Find where the given text appears and provide that cell's center as [x, y] coordinate. 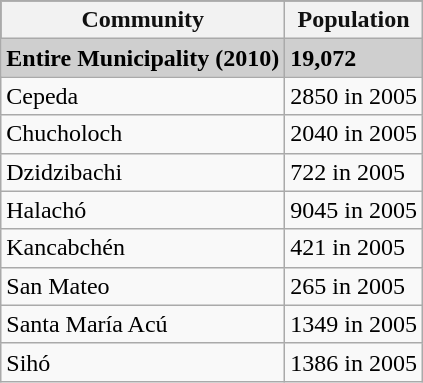
Population [354, 20]
Santa María Acú [143, 324]
19,072 [354, 58]
1386 in 2005 [354, 362]
Sihó [143, 362]
421 in 2005 [354, 248]
San Mateo [143, 286]
Entire Municipality (2010) [143, 58]
2040 in 2005 [354, 134]
9045 in 2005 [354, 210]
Kancabchén [143, 248]
Cepeda [143, 96]
265 in 2005 [354, 286]
Community [143, 20]
Halachó [143, 210]
1349 in 2005 [354, 324]
Dzidzibachi [143, 172]
Chucholoch [143, 134]
2850 in 2005 [354, 96]
722 in 2005 [354, 172]
